Pinpoint the cell where the given text exists, returning its (X, Y) midpoint coordinate. 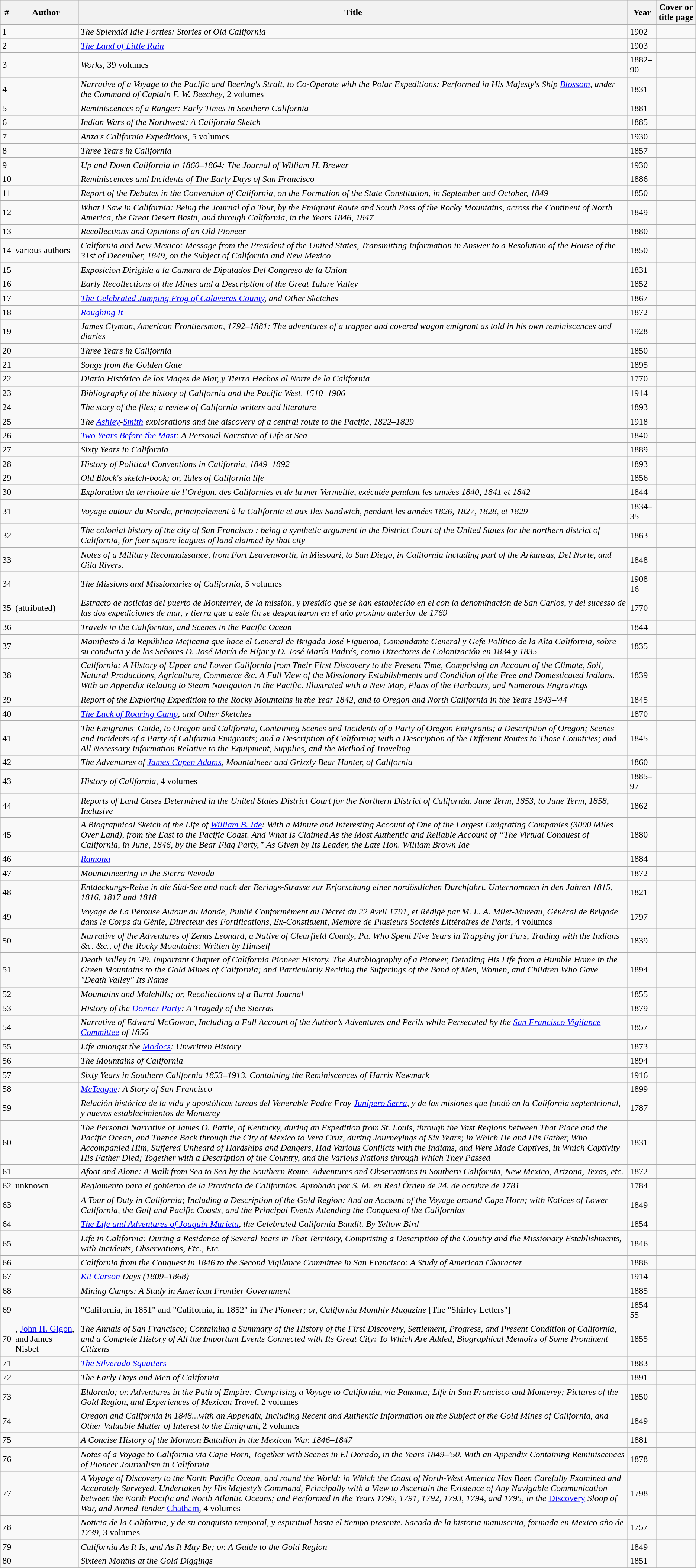
1854 (642, 1224)
Voyage autour du Monde, principalement à la Californie et aux Iles Sandwich, pendant les années 1826, 1827, 1828, et 1829 (353, 512)
1916 (642, 1075)
Mining Camps: A Study in American Frontier Government (353, 1291)
The Land of Little Rain (353, 46)
10 (7, 179)
13 (7, 232)
6 (7, 122)
1883 (642, 1363)
30 (7, 492)
Diario Histórico de los Viages de Mar, y Tierra Hechos al Norte de la California (353, 379)
Old Block's sketch-book; or, Tales of California life (353, 478)
80 (7, 1561)
"California, in 1851" and "California, in 1852" in The Pioneer; or, California Monthly Magazine [The "Shirley Letters"] (353, 1310)
70 (7, 1339)
71 (7, 1363)
Works, 39 volumes (353, 65)
68 (7, 1291)
15 (7, 270)
55 (7, 1046)
1885–97 (642, 781)
33 (7, 560)
1899 (642, 1089)
72 (7, 1377)
1787 (642, 1108)
28 (7, 464)
Bibliography of the history of California and the Pacific West, 1510–1906 (353, 393)
, John H. Gigon, and James Nisbet (46, 1339)
24 (7, 407)
The Silverado Squatters (353, 1363)
49 (7, 917)
Mountains and Molehills; or, Recollections of a Burnt Journal (353, 994)
37 (7, 646)
8 (7, 151)
25 (7, 421)
1878 (642, 1459)
18 (7, 312)
1846 (642, 1243)
James Clyman, American Frontiersman, 1792–1881: The adventures of a trapper and covered wagon emigrant as told in his own reminiscences and diaries (353, 332)
Afoot and Alone: A Walk from Sea to Sea by the Southern Route. Adventures and Observations in Southern California, New Mexico, Arizona, Texas, etc. (353, 1172)
14 (7, 251)
Reminiscences and Incidents of The Early Days of San Francisco (353, 179)
Ramona (353, 859)
The Adventures of James Capen Adams, Mountaineer and Grizzly Bear Hunter, of California (353, 762)
The Mountains of California (353, 1061)
The Life and Adventures of Joaquín Murieta, the Celebrated California Bandit. By Yellow Bird (353, 1224)
1870 (642, 714)
54 (7, 1027)
1798 (642, 1494)
Two Years Before the Mast: A Personal Narrative of Life at Sea (353, 435)
74 (7, 1421)
56 (7, 1061)
27 (7, 449)
48 (7, 892)
1856 (642, 478)
History of California, 4 volumes (353, 781)
12 (7, 212)
36 (7, 627)
4 (7, 89)
69 (7, 1310)
62 (7, 1186)
17 (7, 298)
59 (7, 1108)
1902 (642, 32)
The Splendid Idle Forties: Stories of Old California (353, 32)
California As It Is, and As It May Be; or, A Guide to the Gold Region (353, 1547)
1873 (642, 1046)
1867 (642, 298)
The story of the files; a review of California writers and literature (353, 407)
Indian Wars of the Northwest: A California Sketch (353, 122)
McTeague: A Story of San Francisco (353, 1089)
Reminiscences of a Ranger: Early Times in Southern California (353, 108)
26 (7, 435)
39 (7, 700)
1891 (642, 1377)
29 (7, 478)
58 (7, 1089)
2 (7, 46)
67 (7, 1277)
75 (7, 1440)
1854–55 (642, 1310)
Kit Carson Days (1809–1868) (353, 1277)
51 (7, 970)
21 (7, 365)
Songs from the Golden Gate (353, 365)
79 (7, 1547)
History of Political Conventions in California, 1849–1892 (353, 464)
Mountaineering in the Sierra Nevada (353, 873)
7 (7, 136)
The Missions and Missionaries of California, 5 volumes (353, 584)
California from the Conquest in 1846 to the Second Vigilance Committee in San Francisco: A Study of American Character (353, 1262)
Sixteen Months at the Gold Diggings (353, 1561)
53 (7, 1008)
1928 (642, 332)
1908–16 (642, 584)
Reglamento para el gobierno de la Provincia de Californias. Aprobado por S. M. en Real Órden de 24. de octubre de 1781 (353, 1186)
Recollections and Opinions of an Old Pioneer (353, 232)
61 (7, 1172)
Report of the Exploring Expedition to the Rocky Mountains in the Year 1842, and to Oregon and North California in the Years 1843–'44 (353, 700)
1835 (642, 646)
16 (7, 284)
1851 (642, 1561)
34 (7, 584)
5 (7, 108)
41 (7, 738)
1821 (642, 892)
# (7, 13)
A Concise History of the Mormon Battalion in the Mexican War. 1846–1847 (353, 1440)
44 (7, 805)
1879 (642, 1008)
1757 (642, 1528)
1903 (642, 46)
The Ashley-Smith explorations and the discovery of a central route to the Pacific, 1822–1829 (353, 421)
1848 (642, 560)
32 (7, 535)
various authors (46, 251)
9 (7, 165)
23 (7, 393)
35 (7, 608)
Travels in the Californias, and Scenes in the Pacific Ocean (353, 627)
1797 (642, 917)
60 (7, 1143)
38 (7, 675)
78 (7, 1528)
31 (7, 512)
42 (7, 762)
77 (7, 1494)
History of the Donner Party: A Tragedy of the Sierras (353, 1008)
Life amongst the Modocs: Unwritten History (353, 1046)
unknown (46, 1186)
1895 (642, 365)
1889 (642, 449)
1840 (642, 435)
The Celebrated Jumping Frog of Calaveras County, and Other Sketches (353, 298)
65 (7, 1243)
1862 (642, 805)
57 (7, 1075)
Anza's California Expeditions, 5 volumes (353, 136)
52 (7, 994)
3 (7, 65)
Sixty Years in Southern California 1853–1913. Containing the Reminiscences of Harris Newmark (353, 1075)
66 (7, 1262)
The Early Days and Men of California (353, 1377)
40 (7, 714)
19 (7, 332)
1863 (642, 535)
Up and Down California in 1860–1864: The Journal of William H. Brewer (353, 165)
1834–35 (642, 512)
22 (7, 379)
46 (7, 859)
64 (7, 1224)
Year (642, 13)
Exploration du territoire de l’Orégon, des Californies et de la mer Vermeille, exécutée pendant les années 1840, 1841 et 1842 (353, 492)
45 (7, 835)
73 (7, 1396)
1784 (642, 1186)
47 (7, 873)
1884 (642, 859)
43 (7, 781)
1882–90 (642, 65)
1 (7, 32)
1852 (642, 284)
Sixty Years in California (353, 449)
11 (7, 193)
Cover or title page (676, 13)
Exposicion Dirigida a la Camara de Diputados Del Congreso de la Union (353, 270)
1918 (642, 421)
50 (7, 941)
Title (353, 13)
63 (7, 1205)
1860 (642, 762)
20 (7, 351)
Early Recollections of the Mines and a Description of the Great Tulare Valley (353, 284)
76 (7, 1459)
Author (46, 13)
The Luck of Roaring Camp, and Other Sketches (353, 714)
Roughing It (353, 312)
Report of the Debates in the Convention of California, on the Formation of the State Constitution, in September and October, 1849 (353, 193)
(attributed) (46, 608)
